Extract the [x, y] coordinate from the center of the cell holding the provided text.  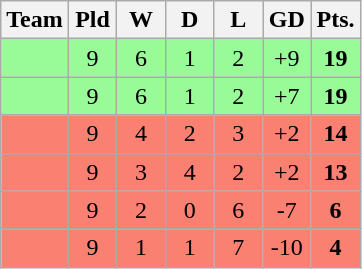
L [238, 20]
Team [35, 20]
14 [336, 134]
0 [190, 210]
W [142, 20]
-7 [288, 210]
Pts. [336, 20]
D [190, 20]
13 [336, 172]
+9 [288, 58]
7 [238, 248]
+7 [288, 96]
Pld [92, 20]
GD [288, 20]
-10 [288, 248]
